From the cell containing the given text, extract its center point as (X, Y) coordinate. 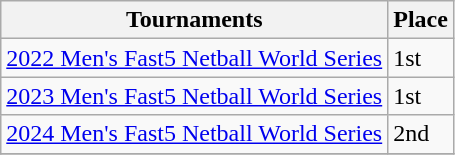
2022 Men's Fast5 Netball World Series (194, 58)
Place (421, 20)
2nd (421, 134)
Tournaments (194, 20)
2023 Men's Fast5 Netball World Series (194, 96)
2024 Men's Fast5 Netball World Series (194, 134)
